Pinpoint the cell where the given text exists, returning its (X, Y) midpoint coordinate. 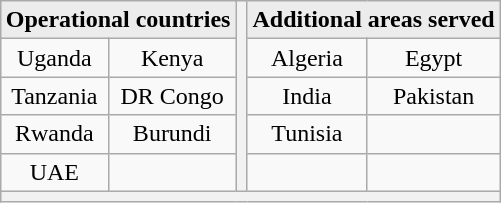
Algeria (307, 58)
India (307, 96)
Egypt (434, 58)
DR Congo (172, 96)
Tanzania (54, 96)
Pakistan (434, 96)
Burundi (172, 134)
Kenya (172, 58)
Tunisia (307, 134)
Additional areas served (374, 20)
UAE (54, 172)
Uganda (54, 58)
Operational countries (118, 20)
Rwanda (54, 134)
